Provide the [X, Y] coordinate of the cell's center where the given text is located.  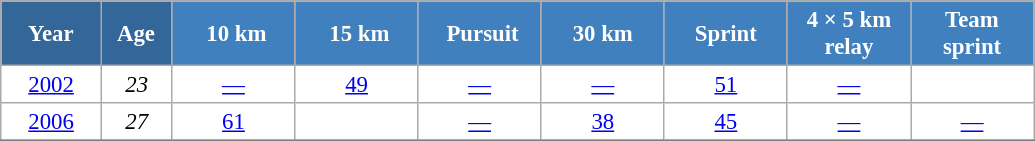
27 [136, 122]
51 [726, 85]
15 km [356, 34]
38 [602, 122]
61 [234, 122]
45 [726, 122]
30 km [602, 34]
2006 [52, 122]
49 [356, 85]
Pursuit [480, 34]
Year [52, 34]
10 km [234, 34]
Team sprint [972, 34]
23 [136, 85]
Age [136, 34]
4 × 5 km relay [848, 34]
Sprint [726, 34]
2002 [52, 85]
